Search for the cell housing the specified text and yield its (X, Y) center coordinate. 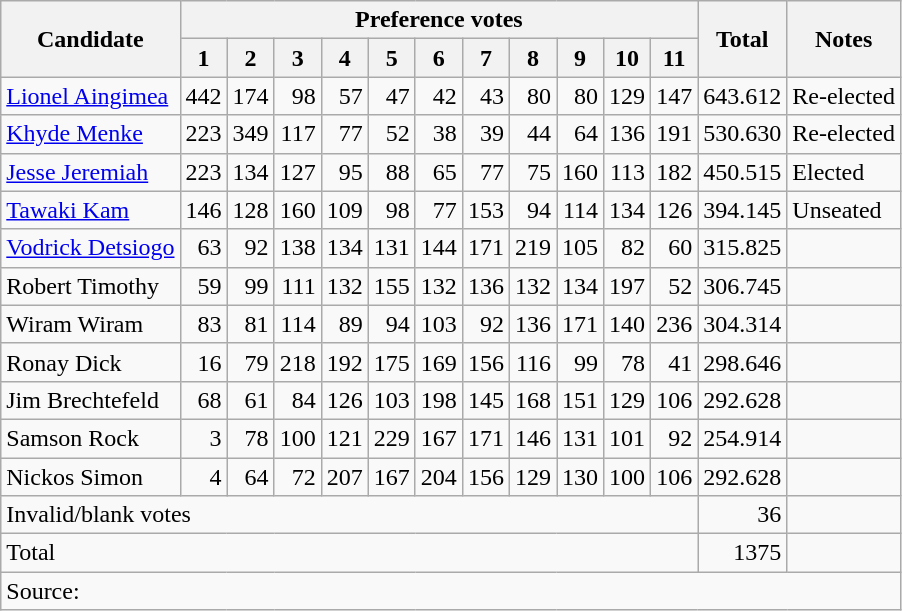
236 (674, 324)
39 (486, 134)
Tawaki Kam (90, 210)
192 (344, 362)
198 (438, 400)
155 (392, 286)
79 (250, 362)
168 (532, 400)
191 (674, 134)
16 (204, 362)
7 (486, 58)
68 (204, 400)
84 (298, 400)
Nickos Simon (90, 477)
82 (628, 248)
130 (580, 477)
Jesse Jeremiah (90, 172)
144 (438, 248)
197 (628, 286)
63 (204, 248)
42 (438, 96)
315.825 (742, 248)
151 (580, 400)
113 (628, 172)
306.745 (742, 286)
Samson Rock (90, 438)
304.314 (742, 324)
8 (532, 58)
140 (628, 324)
218 (298, 362)
Source: (451, 591)
442 (204, 96)
229 (392, 438)
128 (250, 210)
Invalid/blank votes (350, 515)
298.646 (742, 362)
9 (580, 58)
Vodrick Detsiogo (90, 248)
105 (580, 248)
182 (674, 172)
Lionel Aingimea (90, 96)
61 (250, 400)
643.612 (742, 96)
88 (392, 172)
147 (674, 96)
116 (532, 362)
153 (486, 210)
1 (204, 58)
219 (532, 248)
530.630 (742, 134)
Wiram Wiram (90, 324)
Notes (844, 39)
83 (204, 324)
Ronay Dick (90, 362)
2 (250, 58)
36 (742, 515)
109 (344, 210)
254.914 (742, 438)
145 (486, 400)
75 (532, 172)
Jim Brechtefeld (90, 400)
174 (250, 96)
11 (674, 58)
1375 (742, 553)
121 (344, 438)
117 (298, 134)
60 (674, 248)
101 (628, 438)
65 (438, 172)
38 (438, 134)
81 (250, 324)
204 (438, 477)
450.515 (742, 172)
Khyde Menke (90, 134)
59 (204, 286)
Robert Timothy (90, 286)
127 (298, 172)
207 (344, 477)
47 (392, 96)
43 (486, 96)
95 (344, 172)
349 (250, 134)
Candidate (90, 39)
72 (298, 477)
5 (392, 58)
175 (392, 362)
6 (438, 58)
89 (344, 324)
111 (298, 286)
44 (532, 134)
10 (628, 58)
Unseated (844, 210)
Preference votes (439, 20)
Elected (844, 172)
394.145 (742, 210)
41 (674, 362)
57 (344, 96)
138 (298, 248)
169 (438, 362)
